From the cell containing the given text, extract its center point as (x, y) coordinate. 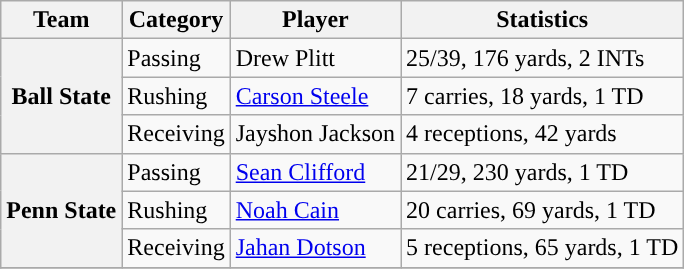
Ball State (62, 96)
20 carries, 69 yards, 1 TD (542, 210)
7 carries, 18 yards, 1 TD (542, 96)
21/29, 230 yards, 1 TD (542, 172)
Drew Plitt (315, 58)
Category (176, 20)
Noah Cain (315, 210)
5 receptions, 65 yards, 1 TD (542, 248)
Jahan Dotson (315, 248)
Statistics (542, 20)
Sean Clifford (315, 172)
Team (62, 20)
Jayshon Jackson (315, 134)
25/39, 176 yards, 2 INTs (542, 58)
Carson Steele (315, 96)
Penn State (62, 210)
4 receptions, 42 yards (542, 134)
Player (315, 20)
